Locate the cell with the specified text and output its (x, y) center coordinate. 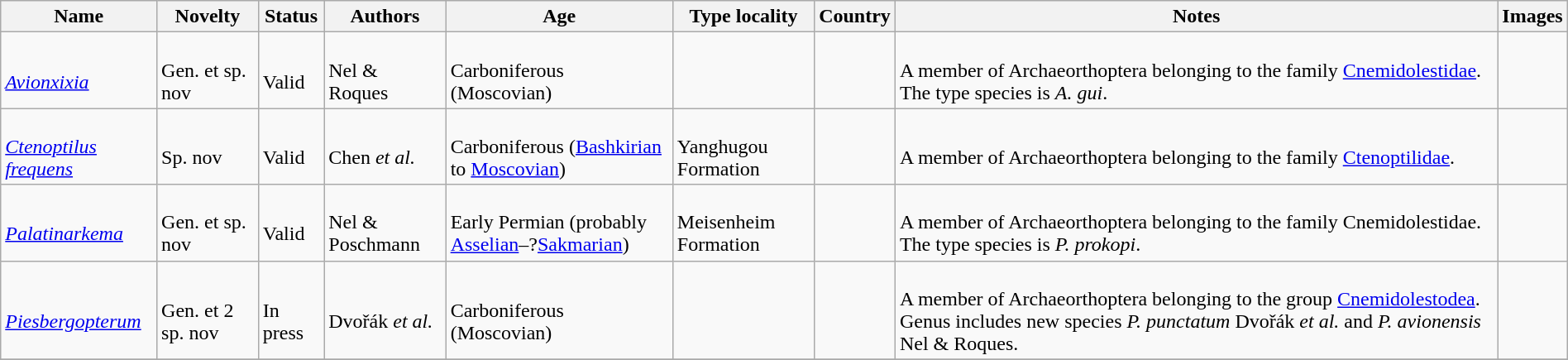
In press (291, 310)
Piesbergopterum (79, 310)
Age (559, 17)
Type locality (743, 17)
A member of Archaeorthoptera belonging to the family Ctenoptilidae. (1196, 146)
Yanghugou Formation (743, 146)
Country (855, 17)
Status (291, 17)
Notes (1196, 17)
Nel & Poschmann (385, 223)
Chen et al. (385, 146)
Meisenheim Formation (743, 223)
Avionxixia (79, 70)
Images (1532, 17)
A member of Archaeorthoptera belonging to the family Cnemidolestidae. The type species is P. prokopi. (1196, 223)
A member of Archaeorthoptera belonging to the family Cnemidolestidae. The type species is A. gui. (1196, 70)
Novelty (208, 17)
Dvořák et al. (385, 310)
Name (79, 17)
Ctenoptilus frequens (79, 146)
Carboniferous (Bashkirian to Moscovian) (559, 146)
Sp. nov (208, 146)
Palatinarkema (79, 223)
Gen. et 2 sp. nov (208, 310)
Nel & Roques (385, 70)
Early Permian (probably Asselian–?Sakmarian) (559, 223)
Authors (385, 17)
